Find where the given text appears and provide that cell's center as (X, Y) coordinate. 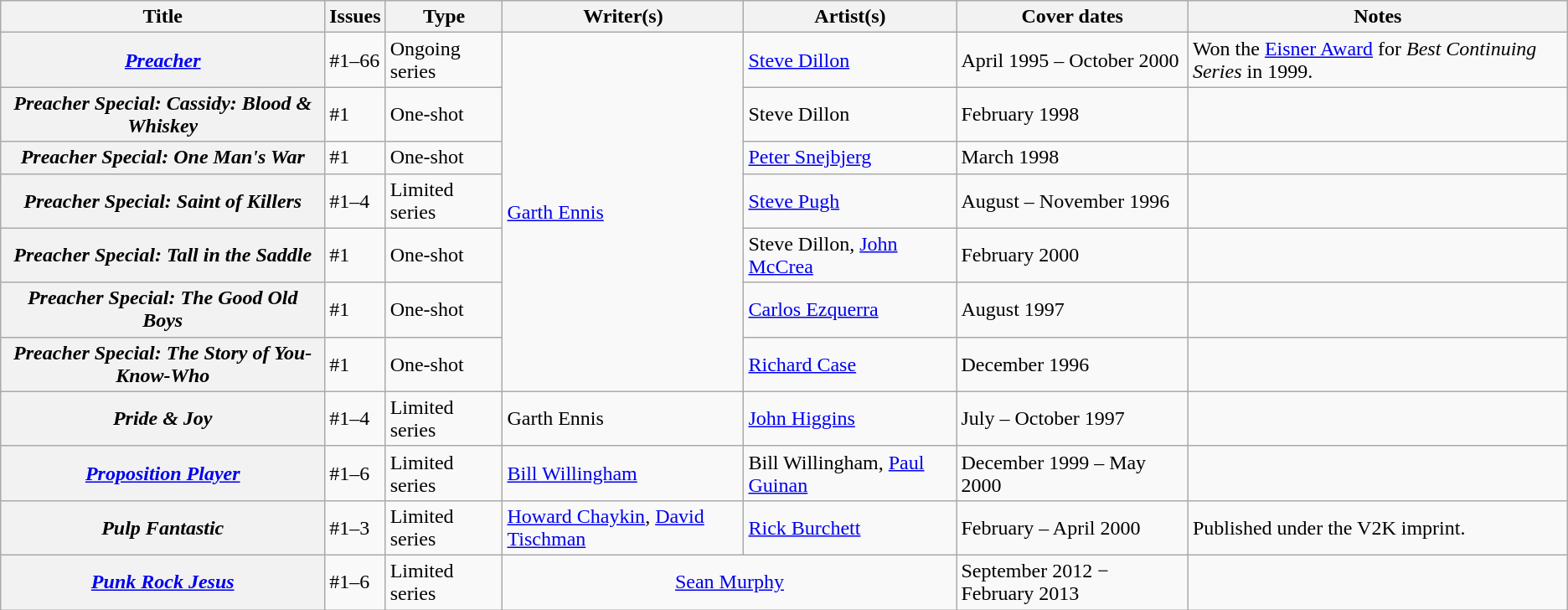
September 2012 − February 2013 (1072, 582)
Preacher Special: The Good Old Boys (162, 310)
February 2000 (1072, 255)
Howard Chaykin, David Tischman (623, 528)
December 1996 (1072, 364)
Punk Rock Jesus (162, 582)
Writer(s) (623, 17)
Preacher Special: Tall in the Saddle (162, 255)
April 1995 – October 2000 (1072, 60)
#1–66 (355, 60)
Bill Willingham, Paul Guinan (850, 473)
Pride & Joy (162, 419)
Preacher Special: The Story of You-Know-Who (162, 364)
Preacher (162, 60)
Preacher Special: Cassidy: Blood & Whiskey (162, 114)
Bill Willingham (623, 473)
John Higgins (850, 419)
Preacher Special: One Man's War (162, 158)
Preacher Special: Saint of Killers (162, 201)
Rick Burchett (850, 528)
August – November 1996 (1072, 201)
August 1997 (1072, 310)
Ongoing series (444, 60)
#1–3 (355, 528)
Richard Case (850, 364)
Artist(s) (850, 17)
Proposition Player (162, 473)
Notes (1377, 17)
Type (444, 17)
Steve Pugh (850, 201)
Title (162, 17)
December 1999 – May 2000 (1072, 473)
Carlos Ezquerra (850, 310)
Pulp Fantastic (162, 528)
Steve Dillon, John McCrea (850, 255)
Peter Snejbjerg (850, 158)
Cover dates (1072, 17)
Won the Eisner Award for Best Continuing Series in 1999. (1377, 60)
Issues (355, 17)
February – April 2000 (1072, 528)
Sean Murphy (730, 582)
March 1998 (1072, 158)
July – October 1997 (1072, 419)
Published under the V2K imprint. (1377, 528)
February 1998 (1072, 114)
